Locate the cell with the specified text and output its [x, y] center coordinate. 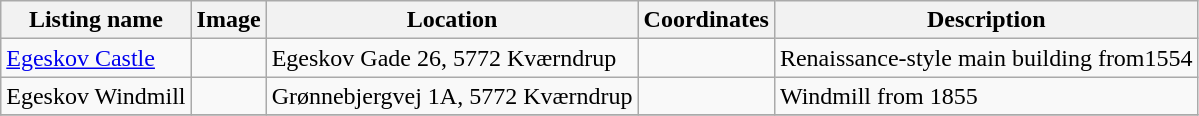
Image [228, 20]
Coordinates [706, 20]
Description [986, 20]
Renaissance-style main building from1554 [986, 58]
Grønnebjergvej 1A, 5772 Kværndrup [452, 96]
Listing name [96, 20]
Egeskov Gade 26, 5772 Kværndrup [452, 58]
Location [452, 20]
Egeskov Windmill [96, 96]
Egeskov Castle [96, 58]
Windmill from 1855 [986, 96]
